Return [x, y] of the center of cell containing provided text 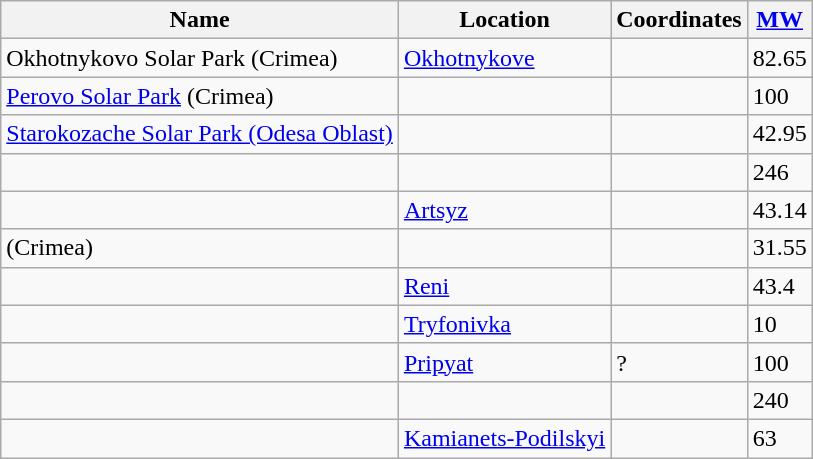
Location [504, 20]
240 [780, 400]
63 [780, 438]
10 [780, 324]
Pripyat [504, 362]
Kamianets-Podilskyi [504, 438]
Tryfonivka [504, 324]
42.95 [780, 134]
? [679, 362]
MW [780, 20]
Coordinates [679, 20]
43.4 [780, 286]
246 [780, 172]
(Crimea) [200, 248]
Name [200, 20]
Okhotnykovo Solar Park (Crimea) [200, 58]
82.65 [780, 58]
31.55 [780, 248]
Starokozache Solar Park (Odesa Oblast) [200, 134]
Perovo Solar Park (Crimea) [200, 96]
Artsyz [504, 210]
Reni [504, 286]
Okhotnykove [504, 58]
43.14 [780, 210]
